Find where the given text appears and provide that cell's center as (x, y) coordinate. 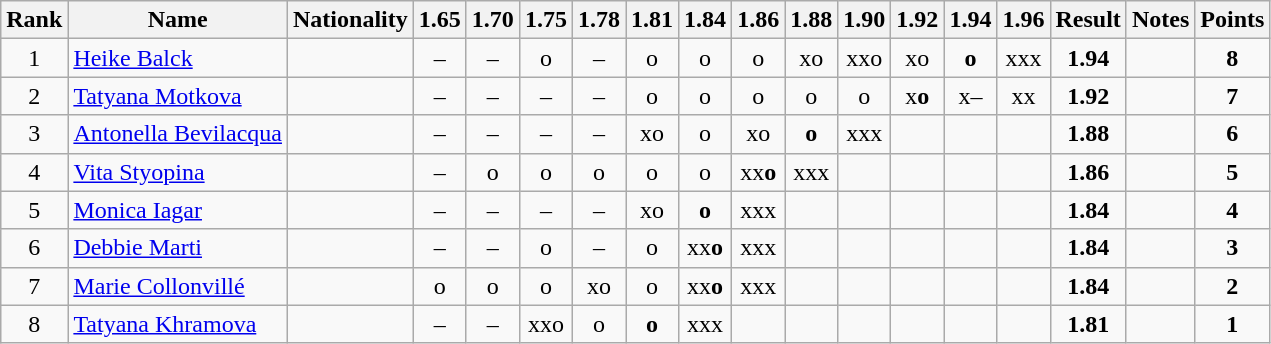
Heike Balck (178, 58)
xx (1024, 96)
Antonella Bevilacqua (178, 134)
Monica Iagar (178, 210)
1.75 (546, 20)
Debbie Marti (178, 248)
1.96 (1024, 20)
Notes (1160, 20)
Nationality (351, 20)
1.65 (440, 20)
Points (1232, 20)
Vita Styopina (178, 172)
1.70 (492, 20)
Rank (34, 20)
Marie Collonvillé (178, 286)
x– (970, 96)
Result (1088, 20)
Name (178, 20)
Tatyana Motkova (178, 96)
1.78 (598, 20)
1.90 (864, 20)
Tatyana Khramova (178, 324)
